Find where the given text appears and provide that cell's center as (X, Y) coordinate. 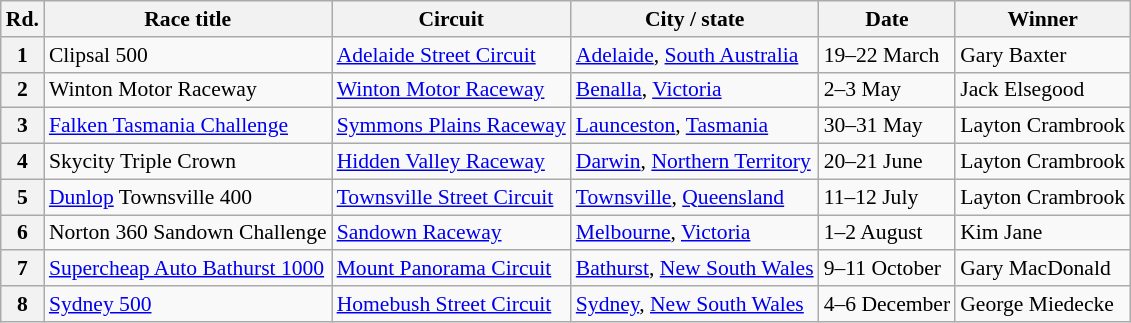
Falken Tasmania Challenge (188, 126)
11–12 July (888, 197)
Supercheap Auto Bathurst 1000 (188, 269)
Launceston, Tasmania (695, 126)
Circuit (452, 19)
Race title (188, 19)
9–11 October (888, 269)
Bathurst, New South Wales (695, 269)
Date (888, 19)
Kim Jane (1042, 233)
Sydney 500 (188, 304)
1–2 August (888, 233)
20–21 June (888, 162)
5 (22, 197)
Townsville, Queensland (695, 197)
Hidden Valley Raceway (452, 162)
Sydney, New South Wales (695, 304)
Rd. (22, 19)
2–3 May (888, 90)
8 (22, 304)
George Miedecke (1042, 304)
Gary Baxter (1042, 55)
Clipsal 500 (188, 55)
Winner (1042, 19)
6 (22, 233)
1 (22, 55)
Adelaide, South Australia (695, 55)
Adelaide Street Circuit (452, 55)
Melbourne, Victoria (695, 233)
Skycity Triple Crown (188, 162)
City / state (695, 19)
Gary MacDonald (1042, 269)
3 (22, 126)
Homebush Street Circuit (452, 304)
Norton 360 Sandown Challenge (188, 233)
30–31 May (888, 126)
Jack Elsegood (1042, 90)
4 (22, 162)
7 (22, 269)
Dunlop Townsville 400 (188, 197)
Symmons Plains Raceway (452, 126)
4–6 December (888, 304)
Darwin, Northern Territory (695, 162)
2 (22, 90)
Benalla, Victoria (695, 90)
Mount Panorama Circuit (452, 269)
Townsville Street Circuit (452, 197)
Sandown Raceway (452, 233)
19–22 March (888, 55)
